Extract the (x, y) coordinate from the center of the cell holding the provided text.  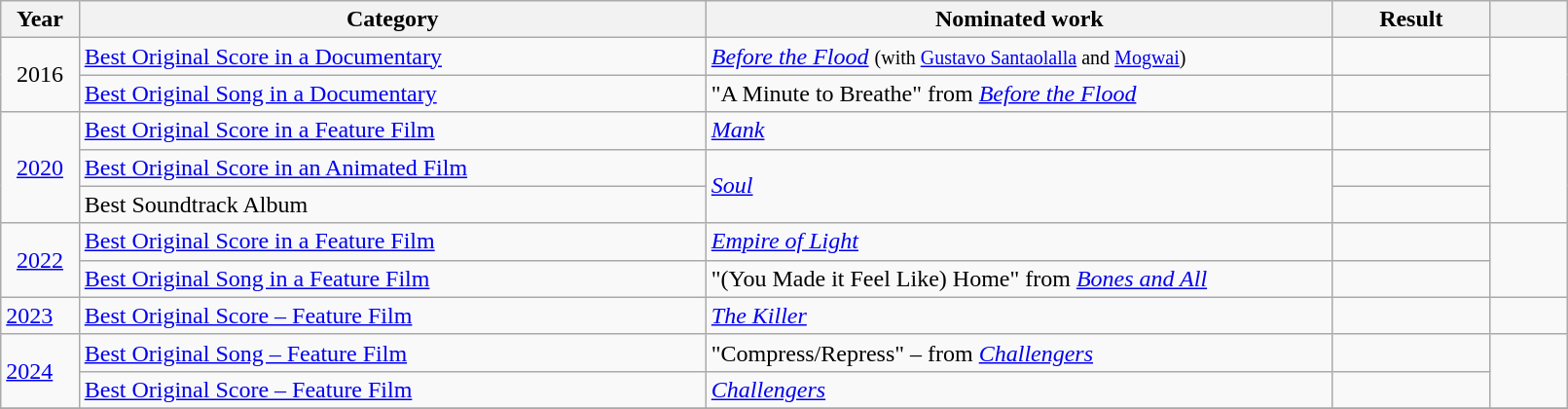
Before the Flood (with Gustavo Santaolalla and Mogwai) (1019, 56)
Category (392, 19)
2024 (40, 371)
Soul (1019, 186)
Best Original Score in an Animated Film (392, 167)
2023 (40, 316)
2022 (40, 260)
The Killer (1019, 316)
Nominated work (1019, 19)
2016 (40, 75)
Best Original Song in a Feature Film (392, 279)
Mank (1019, 130)
Best Original Song in a Documentary (392, 93)
Empire of Light (1019, 242)
"Compress/Repress" – from Challengers (1019, 353)
Year (40, 19)
Best Original Score in a Documentary (392, 56)
"A Minute to Breathe" from Before the Flood (1019, 93)
Best Original Song – Feature Film (392, 353)
Challengers (1019, 390)
Result (1411, 19)
Best Soundtrack Album (392, 204)
2020 (40, 167)
"(You Made it Feel Like) Home" from Bones and All (1019, 279)
